Return the [x, y] coordinate for the center point of the cell that contains the specified text.  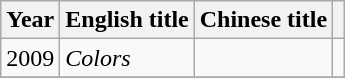
Colors [127, 58]
Chinese title [263, 20]
English title [127, 20]
2009 [30, 58]
Year [30, 20]
